Output the (x, y) coordinate of the center of the cell containing the given text.  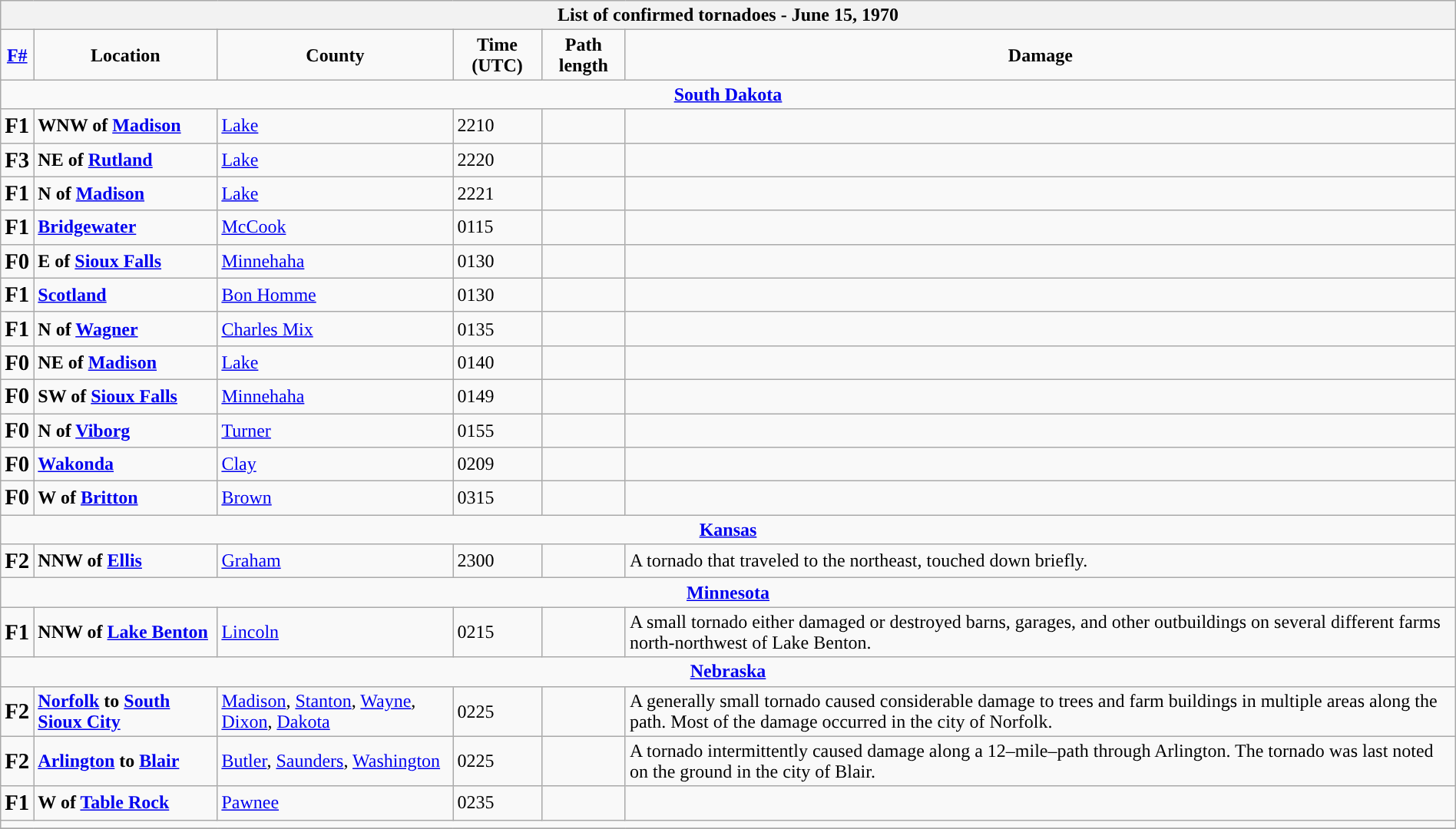
W of Table Rock (126, 803)
Clay (335, 464)
McCook (335, 227)
County (335, 55)
Minnesota (728, 593)
Wakonda (126, 464)
Charles Mix (335, 329)
0209 (498, 464)
NE of Madison (126, 362)
Time (UTC) (498, 55)
0215 (498, 632)
Graham (335, 561)
F# (17, 55)
Lincoln (335, 632)
N of Madison (126, 193)
Butler, Saunders, Washington (335, 761)
A tornado that traveled to the northeast, touched down briefly. (1040, 561)
2300 (498, 561)
WNW of Madison (126, 126)
F3 (17, 160)
NNW of Lake Benton (126, 632)
Kansas (728, 530)
NE of Rutland (126, 160)
2220 (498, 160)
South Dakota (728, 94)
N of Wagner (126, 329)
Bridgewater (126, 227)
Bon Homme (335, 295)
0235 (498, 803)
SW of Sioux Falls (126, 396)
2210 (498, 126)
0149 (498, 396)
0115 (498, 227)
Path length (584, 55)
W of Britton (126, 498)
Norfolk to South Sioux City (126, 711)
0140 (498, 362)
Arlington to Blair (126, 761)
E of Sioux Falls (126, 261)
2221 (498, 193)
A tornado intermittently caused damage along a 12–mile–path through Arlington. The tornado was last noted on the ground in the city of Blair. (1040, 761)
A small tornado either damaged or destroyed barns, garages, and other outbuildings on several different farms north-northwest of Lake Benton. (1040, 632)
Damage (1040, 55)
Turner (335, 430)
Scotland (126, 295)
Brown (335, 498)
0155 (498, 430)
0135 (498, 329)
Location (126, 55)
0315 (498, 498)
Pawnee (335, 803)
N of Viborg (126, 430)
Madison, Stanton, Wayne, Dixon, Dakota (335, 711)
NNW of Ellis (126, 561)
List of confirmed tornadoes - June 15, 1970 (728, 15)
Nebraska (728, 672)
